Locate the cell with the specified text and output its [X, Y] center coordinate. 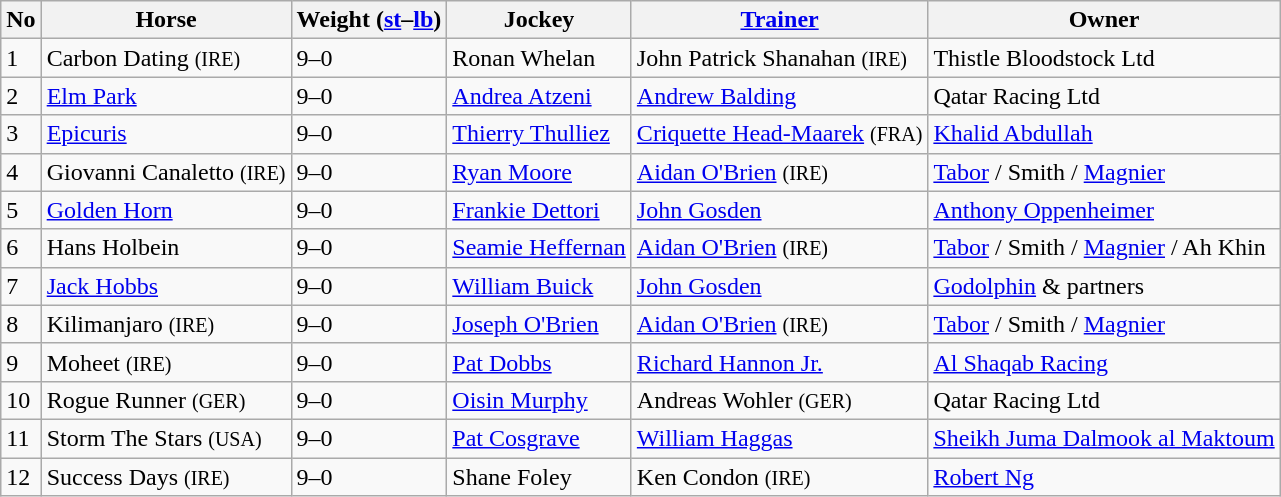
No [21, 20]
Richard Hannon Jr. [780, 362]
Ken Condon (IRE) [780, 477]
Owner [1104, 20]
12 [21, 477]
Andrew Balding [780, 96]
Khalid Abdullah [1104, 134]
Storm The Stars (USA) [166, 438]
Jack Hobbs [166, 286]
4 [21, 172]
6 [21, 248]
Hans Holbein [166, 248]
Shane Foley [540, 477]
Moheet (IRE) [166, 362]
Tabor / Smith / Magnier / Ah Khin [1104, 248]
11 [21, 438]
Kilimanjaro (IRE) [166, 324]
5 [21, 210]
William Haggas [780, 438]
Anthony Oppenheimer [1104, 210]
Golden Horn [166, 210]
10 [21, 400]
Sheikh Juma Dalmook al Maktoum [1104, 438]
Weight (st–lb) [369, 20]
John Patrick Shanahan (IRE) [780, 58]
Rogue Runner (GER) [166, 400]
Thistle Bloodstock Ltd [1104, 58]
Pat Cosgrave [540, 438]
8 [21, 324]
Godolphin & partners [1104, 286]
9 [21, 362]
Oisin Murphy [540, 400]
Ryan Moore [540, 172]
Giovanni Canaletto (IRE) [166, 172]
Robert Ng [1104, 477]
Criquette Head-Maarek (FRA) [780, 134]
2 [21, 96]
Al Shaqab Racing [1104, 362]
Trainer [780, 20]
Horse [166, 20]
Frankie Dettori [540, 210]
Elm Park [166, 96]
Pat Dobbs [540, 362]
Andrea Atzeni [540, 96]
Ronan Whelan [540, 58]
Thierry Thulliez [540, 134]
Carbon Dating (IRE) [166, 58]
Success Days (IRE) [166, 477]
Epicuris [166, 134]
1 [21, 58]
Andreas Wohler (GER) [780, 400]
Seamie Heffernan [540, 248]
William Buick [540, 286]
Jockey [540, 20]
Joseph O'Brien [540, 324]
7 [21, 286]
3 [21, 134]
